Scan for the cell matching the given text and deliver its (X, Y) coordinate at center. 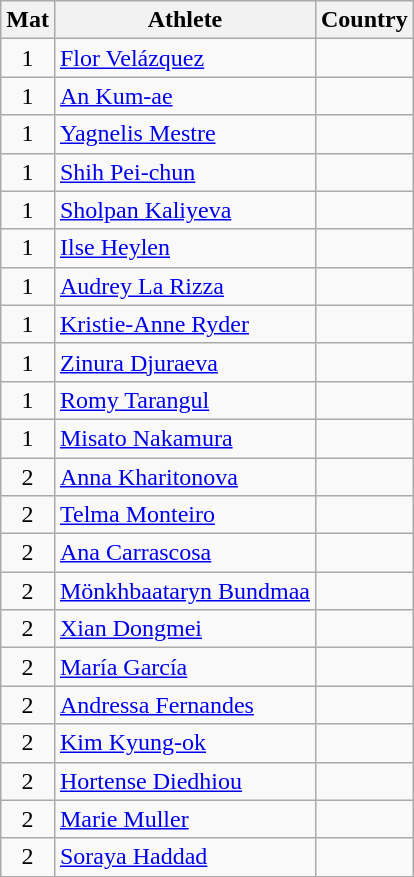
Country (364, 20)
Athlete (184, 20)
Zinura Djuraeva (184, 362)
Marie Muller (184, 819)
Audrey La Rizza (184, 286)
Sholpan Kaliyeva (184, 210)
Andressa Fernandes (184, 705)
Yagnelis Mestre (184, 134)
Misato Nakamura (184, 438)
Xian Dongmei (184, 629)
Romy Tarangul (184, 400)
Mönkhbaataryn Bundmaa (184, 591)
An Kum-ae (184, 96)
María García (184, 667)
Kristie-Anne Ryder (184, 324)
Flor Velázquez (184, 58)
Ana Carrascosa (184, 553)
Anna Kharitonova (184, 477)
Kim Kyung-ok (184, 743)
Ilse Heylen (184, 248)
Mat (28, 20)
Telma Monteiro (184, 515)
Hortense Diedhiou (184, 781)
Shih Pei-chun (184, 172)
Soraya Haddad (184, 857)
